Capture the cell that displays the provided text and extract its [X, Y] central coordinate. 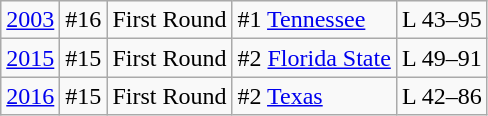
2015 [30, 58]
2003 [30, 20]
#2 Texas [314, 96]
#2 Florida State [314, 58]
L 49–91 [442, 58]
2016 [30, 96]
L 42–86 [442, 96]
#1 Tennessee [314, 20]
L 43–95 [442, 20]
#16 [84, 20]
